Locate the cell with the specified text and output its [X, Y] center coordinate. 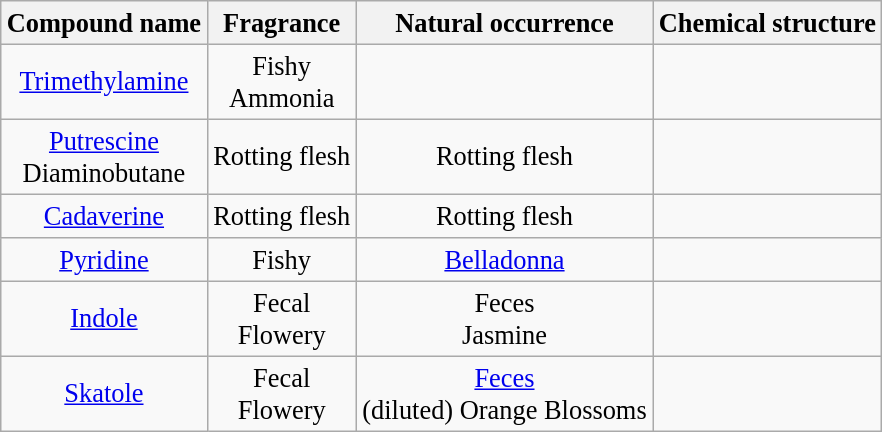
Feces Jasmine [504, 318]
Fishy [282, 260]
Belladonna [504, 260]
Putrescine Diaminobutane [104, 156]
Indole [104, 318]
Natural occurrence [504, 22]
Fragrance [282, 22]
Cadaverine [104, 216]
Trimethylamine [104, 82]
Fishy Ammonia [282, 82]
Skatole [104, 394]
Pyridine [104, 260]
Compound name [104, 22]
Feces (diluted) Orange Blossoms [504, 394]
Chemical structure [768, 22]
